Provide the [X, Y] coordinate of the cell's center where the given text is located.  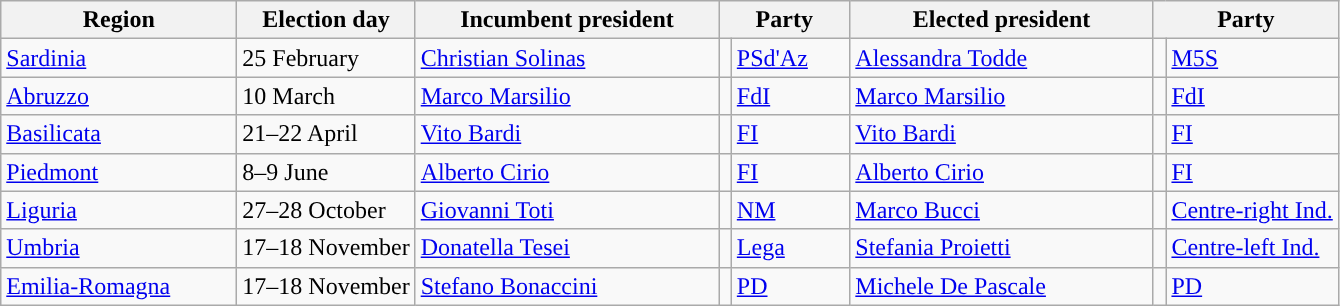
Christian Solinas [567, 58]
Alessandra Todde [1002, 58]
21–22 April [326, 134]
Stefano Bonaccini [567, 286]
Michele De Pascale [1002, 286]
Stefania Proietti [1002, 248]
27–28 October [326, 210]
Abruzzo [119, 96]
Region [119, 20]
Piedmont [119, 172]
Basilicata [119, 134]
Election day [326, 20]
25 February [326, 58]
PSd'Az [790, 58]
Lega [790, 248]
Giovanni Toti [567, 210]
Donatella Tesei [567, 248]
8–9 June [326, 172]
M5S [1252, 58]
Liguria [119, 210]
Centre-left Ind. [1252, 248]
Umbria [119, 248]
10 March [326, 96]
Incumbent president [567, 20]
Centre-right Ind. [1252, 210]
Emilia-Romagna [119, 286]
Elected president [1002, 20]
NM [790, 210]
Marco Bucci [1002, 210]
Sardinia [119, 58]
